Return the [x, y] coordinate for the center point of the cell that contains the specified text.  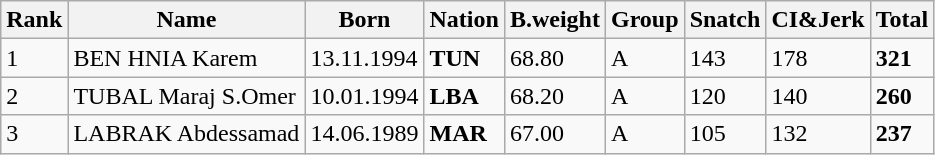
Rank [34, 20]
Nation [464, 20]
68.20 [554, 96]
67.00 [554, 134]
14.06.1989 [364, 134]
140 [818, 96]
TUN [464, 58]
120 [725, 96]
Born [364, 20]
Snatch [725, 20]
Total [902, 20]
MAR [464, 134]
68.80 [554, 58]
Name [186, 20]
260 [902, 96]
143 [725, 58]
105 [725, 134]
LBA [464, 96]
CI&Jerk [818, 20]
132 [818, 134]
178 [818, 58]
3 [34, 134]
321 [902, 58]
237 [902, 134]
2 [34, 96]
10.01.1994 [364, 96]
1 [34, 58]
B.weight [554, 20]
LABRAK Abdessamad [186, 134]
BEN HNIA Karem [186, 58]
13.11.1994 [364, 58]
Group [644, 20]
TUBAL Maraj S.Omer [186, 96]
